Determine the (x, y) coordinate at the center of the cell enclosing the given text.  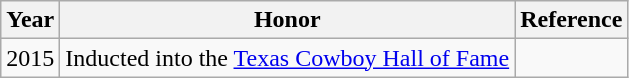
Year (30, 20)
Reference (572, 20)
2015 (30, 58)
Honor (288, 20)
Inducted into the Texas Cowboy Hall of Fame (288, 58)
